Detect which cell encompasses the target text, then output its (X, Y) center coordinate. 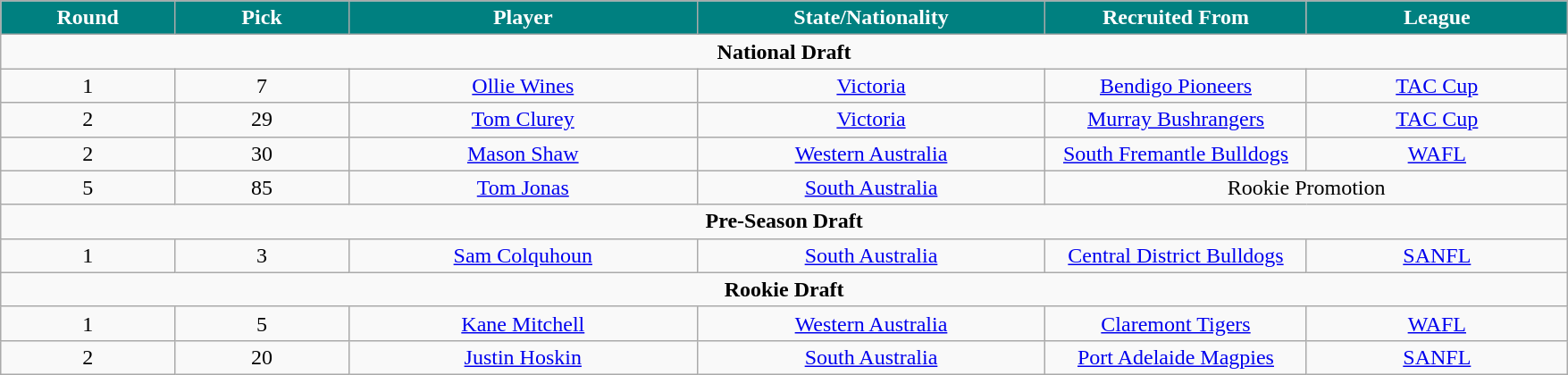
Murray Bushrangers (1176, 120)
Round (88, 18)
South Fremantle Bulldogs (1176, 154)
Recruited From (1176, 18)
Tom Clurey (523, 120)
20 (263, 357)
Ollie Wines (523, 86)
Port Adelaide Magpies (1176, 357)
Rookie Draft (784, 289)
Player (523, 18)
30 (263, 154)
Rookie Promotion (1306, 187)
Bendigo Pioneers (1176, 86)
Claremont Tigers (1176, 323)
Mason Shaw (523, 154)
3 (263, 255)
Pre-Season Draft (784, 221)
7 (263, 86)
29 (263, 120)
State/Nationality (871, 18)
Pick (263, 18)
National Draft (784, 52)
Sam Colquhoun (523, 255)
Kane Mitchell (523, 323)
85 (263, 187)
Central District Bulldogs (1176, 255)
Justin Hoskin (523, 357)
League (1437, 18)
Tom Jonas (523, 187)
